Scan for the cell matching the given text and deliver its (x, y) coordinate at center. 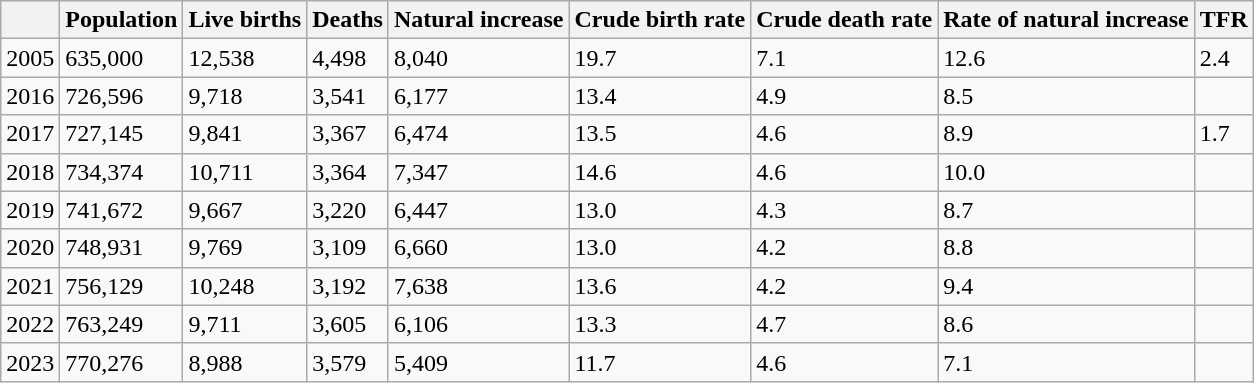
8.5 (1066, 96)
770,276 (122, 362)
9,769 (245, 248)
13.6 (660, 286)
TFR (1224, 20)
10,711 (245, 172)
4,498 (348, 58)
2018 (30, 172)
748,931 (122, 248)
726,596 (122, 96)
3,579 (348, 362)
13.4 (660, 96)
7,638 (478, 286)
727,145 (122, 134)
1.7 (1224, 134)
8,988 (245, 362)
8.7 (1066, 210)
6,106 (478, 324)
756,129 (122, 286)
2.4 (1224, 58)
9,841 (245, 134)
Live births (245, 20)
10,248 (245, 286)
Crude death rate (844, 20)
9,711 (245, 324)
9,718 (245, 96)
2022 (30, 324)
3,364 (348, 172)
10.0 (1066, 172)
Population (122, 20)
635,000 (122, 58)
12,538 (245, 58)
Natural increase (478, 20)
8.9 (1066, 134)
763,249 (122, 324)
734,374 (122, 172)
13.5 (660, 134)
3,541 (348, 96)
9,667 (245, 210)
5,409 (478, 362)
741,672 (122, 210)
3,605 (348, 324)
2005 (30, 58)
13.3 (660, 324)
4.9 (844, 96)
8.6 (1066, 324)
6,660 (478, 248)
6,177 (478, 96)
19.7 (660, 58)
2023 (30, 362)
Deaths (348, 20)
2021 (30, 286)
9.4 (1066, 286)
11.7 (660, 362)
3,220 (348, 210)
3,367 (348, 134)
2020 (30, 248)
14.6 (660, 172)
12.6 (1066, 58)
2019 (30, 210)
Rate of natural increase (1066, 20)
4.3 (844, 210)
8,040 (478, 58)
8.8 (1066, 248)
4.7 (844, 324)
7,347 (478, 172)
2017 (30, 134)
3,109 (348, 248)
3,192 (348, 286)
2016 (30, 96)
Crude birth rate (660, 20)
6,474 (478, 134)
6,447 (478, 210)
